For the text-containing cell, return its midpoint in [x, y] coordinate format. 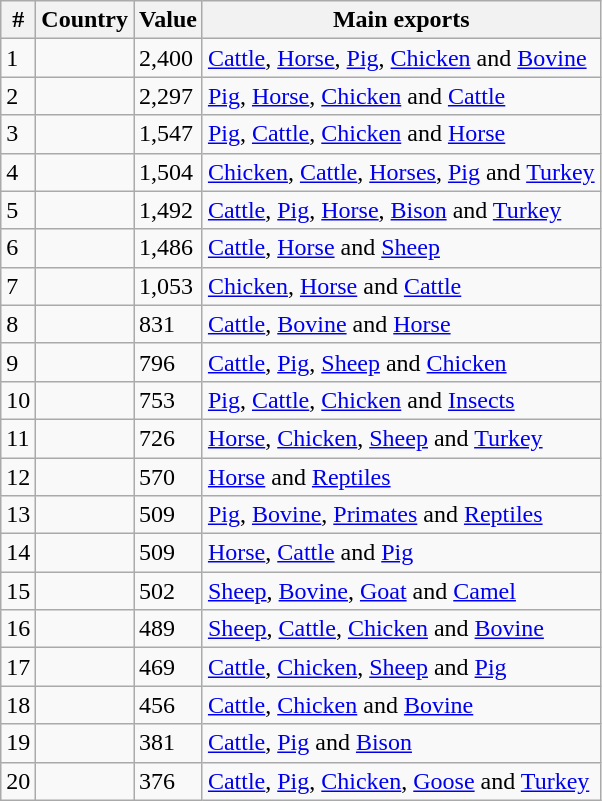
Horse and Reptiles [401, 477]
Cattle, Chicken and Bovine [401, 705]
Pig, Horse, Chicken and Cattle [401, 96]
502 [168, 591]
Chicken, Horse and Cattle [401, 286]
831 [168, 324]
11 [18, 438]
# [18, 20]
Main exports [401, 20]
16 [18, 629]
Horse, Chicken, Sheep and Turkey [401, 438]
1,486 [168, 248]
8 [18, 324]
Pig, Cattle, Chicken and Insects [401, 400]
1,492 [168, 210]
5 [18, 210]
20 [18, 781]
19 [18, 743]
2,297 [168, 96]
6 [18, 248]
456 [168, 705]
15 [18, 591]
Cattle, Chicken, Sheep and Pig [401, 667]
4 [18, 172]
12 [18, 477]
Cattle, Horse and Sheep [401, 248]
570 [168, 477]
1,547 [168, 134]
Pig, Bovine, Primates and Reptiles [401, 515]
1 [18, 58]
Cattle, Pig, Chicken, Goose and Turkey [401, 781]
Sheep, Cattle, Chicken and Bovine [401, 629]
18 [18, 705]
14 [18, 553]
3 [18, 134]
753 [168, 400]
Sheep, Bovine, Goat and Camel [401, 591]
Cattle, Pig and Bison [401, 743]
Value [168, 20]
Cattle, Horse, Pig, Chicken and Bovine [401, 58]
7 [18, 286]
1,053 [168, 286]
Cattle, Pig, Horse, Bison and Turkey [401, 210]
Horse, Cattle and Pig [401, 553]
Country [85, 20]
17 [18, 667]
10 [18, 400]
Cattle, Bovine and Horse [401, 324]
726 [168, 438]
Cattle, Pig, Sheep and Chicken [401, 362]
13 [18, 515]
381 [168, 743]
Chicken, Cattle, Horses, Pig and Turkey [401, 172]
Pig, Cattle, Chicken and Horse [401, 134]
9 [18, 362]
796 [168, 362]
2 [18, 96]
1,504 [168, 172]
469 [168, 667]
2,400 [168, 58]
489 [168, 629]
376 [168, 781]
